Capture the cell that displays the provided text and extract its [X, Y] central coordinate. 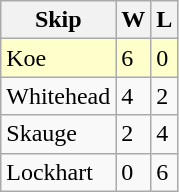
Lockhart [58, 172]
W [134, 20]
Skauge [58, 134]
L [164, 20]
Whitehead [58, 96]
Koe [58, 58]
Skip [58, 20]
